Search for the cell housing the specified text and yield its (X, Y) center coordinate. 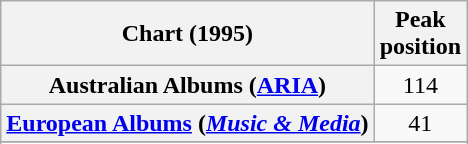
Chart (1995) (188, 34)
European Albums (Music & Media) (188, 123)
Peakposition (420, 34)
41 (420, 123)
114 (420, 85)
Australian Albums (ARIA) (188, 85)
